Search for the cell housing the specified text and yield its [x, y] center coordinate. 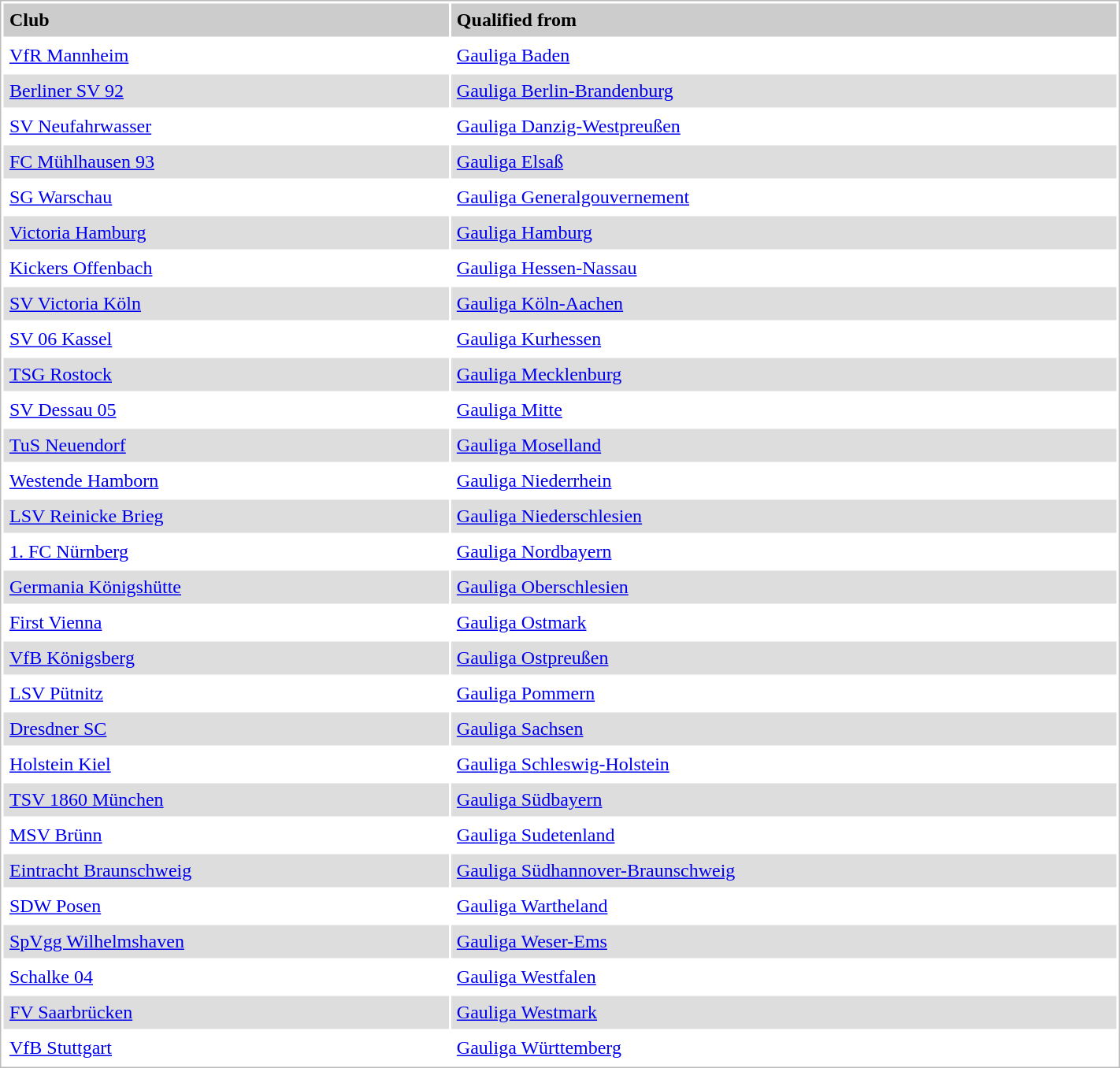
SDW Posen [225, 907]
Holstein Kiel [225, 765]
Schalke 04 [225, 977]
Gauliga Schleswig-Holstein [783, 765]
Gauliga Baden [783, 56]
VfB Stuttgart [225, 1048]
Gauliga Westmark [783, 1012]
SG Warschau [225, 198]
Gauliga Pommern [783, 694]
Gauliga Sachsen [783, 729]
Gauliga Mitte [783, 410]
Gauliga Westfalen [783, 977]
Kickers Offenbach [225, 269]
Gauliga Württemberg [783, 1048]
VfR Mannheim [225, 56]
Dresdner SC [225, 729]
Gauliga Oberschlesien [783, 587]
Gauliga Kurhessen [783, 339]
Club [225, 20]
Germania Königshütte [225, 587]
First Vienna [225, 623]
Gauliga Hamburg [783, 232]
Gauliga Generalgouvernement [783, 198]
Gauliga Wartheland [783, 907]
Qualified from [783, 20]
SV Dessau 05 [225, 410]
Gauliga Köln-Aachen [783, 303]
MSV Brünn [225, 836]
Gauliga Südbayern [783, 799]
VfB Königsberg [225, 658]
Gauliga Berlin-Brandenburg [783, 91]
1. FC Nürnberg [225, 552]
Gauliga Sudetenland [783, 836]
SV 06 Kassel [225, 339]
Westende Hamborn [225, 481]
Eintracht Braunschweig [225, 870]
Victoria Hamburg [225, 232]
SV Victoria Köln [225, 303]
Gauliga Südhannover-Braunschweig [783, 870]
Gauliga Weser-Ems [783, 941]
FC Mühlhausen 93 [225, 161]
SV Neufahrwasser [225, 127]
Gauliga Ostmark [783, 623]
TuS Neuendorf [225, 445]
Gauliga Niederschlesien [783, 516]
FV Saarbrücken [225, 1012]
LSV Reinicke Brieg [225, 516]
TSG Rostock [225, 374]
Gauliga Danzig-Westpreußen [783, 127]
Berliner SV 92 [225, 91]
Gauliga Niederrhein [783, 481]
Gauliga Nordbayern [783, 552]
Gauliga Elsaß [783, 161]
TSV 1860 München [225, 799]
Gauliga Ostpreußen [783, 658]
Gauliga Moselland [783, 445]
Gauliga Hessen-Nassau [783, 269]
Gauliga Mecklenburg [783, 374]
SpVgg Wilhelmshaven [225, 941]
LSV Pütnitz [225, 694]
